From the cell containing the given text, extract its center point as (X, Y) coordinate. 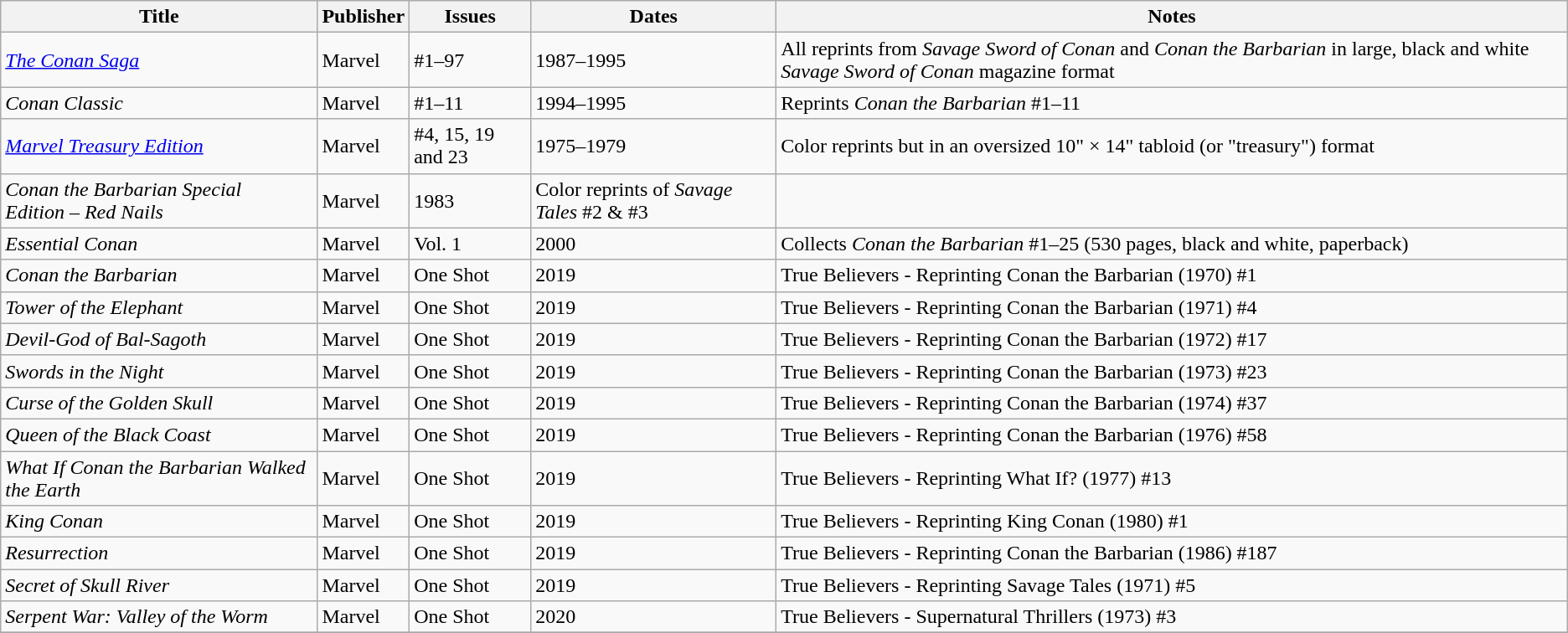
True Believers - Reprinting Conan the Barbarian (1972) #17 (1172, 339)
Issues (471, 17)
Color reprints of Savage Tales #2 & #3 (653, 201)
True Believers - Reprinting Conan the Barbarian (1971) #4 (1172, 307)
1987–1995 (653, 60)
1983 (471, 201)
2000 (653, 244)
Notes (1172, 17)
Tower of the Elephant (159, 307)
Swords in the Night (159, 371)
All reprints from Savage Sword of Conan and Conan the Barbarian in large, black and white Savage Sword of Conan magazine format (1172, 60)
True Believers - Reprinting What If? (1977) #13 (1172, 477)
1975–1979 (653, 146)
True Believers - Reprinting Savage Tales (1971) #5 (1172, 585)
True Believers - Reprinting Conan the Barbarian (1976) #58 (1172, 435)
King Conan (159, 522)
Conan the Barbarian Special Edition – Red Nails (159, 201)
Secret of Skull River (159, 585)
Serpent War: Valley of the Worm (159, 617)
True Believers - Reprinting Conan the Barbarian (1970) #1 (1172, 275)
Reprints Conan the Barbarian #1–11 (1172, 103)
Dates (653, 17)
Curse of the Golden Skull (159, 403)
Devil-God of Bal-Sagoth (159, 339)
Conan Classic (159, 103)
#1–11 (471, 103)
True Believers - Reprinting Conan the Barbarian (1973) #23 (1172, 371)
1994–1995 (653, 103)
True Believers - Reprinting King Conan (1980) #1 (1172, 522)
Publisher (364, 17)
True Believers - Supernatural Thrillers (1973) #3 (1172, 617)
Resurrection (159, 553)
Conan the Barbarian (159, 275)
Collects Conan the Barbarian #1–25 (530 pages, black and white, paperback) (1172, 244)
The Conan Saga (159, 60)
2020 (653, 617)
True Believers - Reprinting Conan the Barbarian (1974) #37 (1172, 403)
Color reprints but in an oversized 10" × 14" tabloid (or "treasury") format (1172, 146)
Queen of the Black Coast (159, 435)
Essential Conan (159, 244)
Title (159, 17)
True Believers - Reprinting Conan the Barbarian (1986) #187 (1172, 553)
What If Conan the Barbarian Walked the Earth (159, 477)
Vol. 1 (471, 244)
Marvel Treasury Edition (159, 146)
#1–97 (471, 60)
#4, 15, 19 and 23 (471, 146)
